Pinpoint the cell where the given text exists, returning its [X, Y] midpoint coordinate. 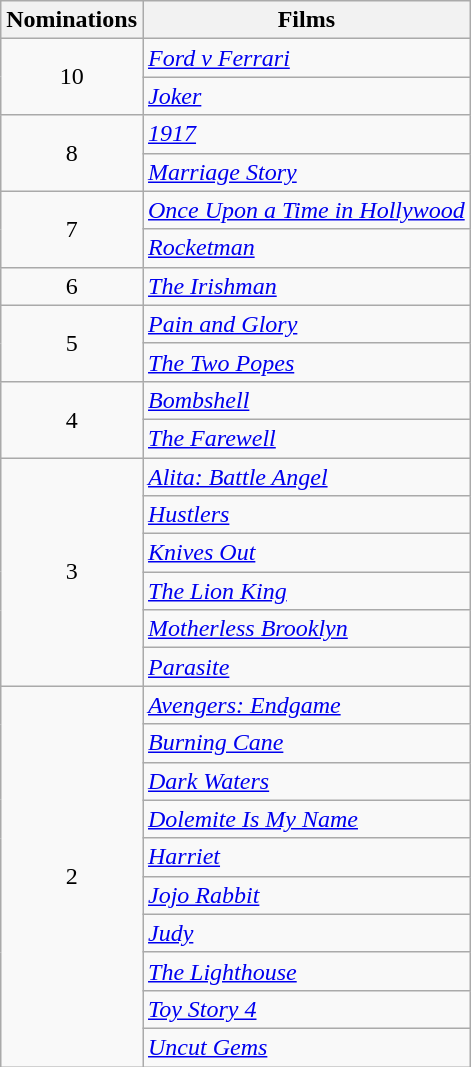
The Farewell [306, 438]
Rocketman [306, 248]
5 [72, 343]
Harriet [306, 857]
Once Upon a Time in Hollywood [306, 210]
Alita: Battle Angel [306, 477]
Nominations [72, 20]
1917 [306, 134]
8 [72, 153]
6 [72, 286]
Bombshell [306, 400]
Jojo Rabbit [306, 895]
The Lion King [306, 591]
Toy Story 4 [306, 1009]
The Two Popes [306, 362]
Motherless Brooklyn [306, 629]
The Lighthouse [306, 971]
Films [306, 20]
10 [72, 77]
2 [72, 876]
Parasite [306, 667]
Burning Cane [306, 743]
4 [72, 419]
3 [72, 572]
Joker [306, 96]
Dolemite Is My Name [306, 819]
Knives Out [306, 553]
Pain and Glory [306, 324]
Dark Waters [306, 781]
Ford v Ferrari [306, 58]
Uncut Gems [306, 1047]
7 [72, 229]
Hustlers [306, 515]
Marriage Story [306, 172]
Avengers: Endgame [306, 705]
Judy [306, 933]
The Irishman [306, 286]
